Capture the cell that displays the provided text and extract its [x, y] central coordinate. 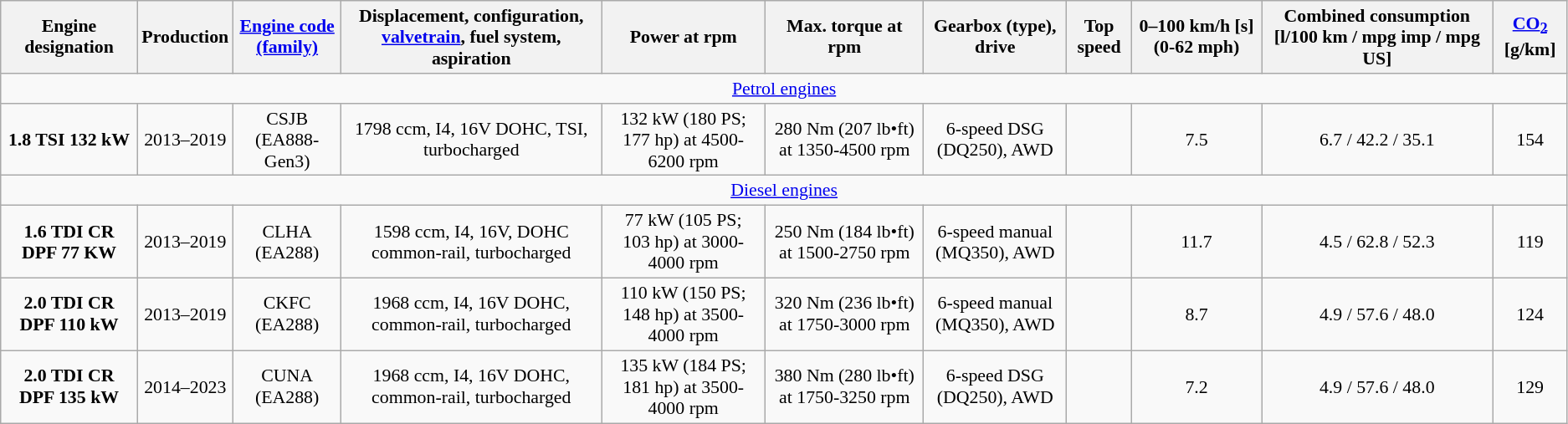
CUNA (EA288) [287, 386]
119 [1530, 241]
11.7 [1196, 241]
Diesel engines [785, 190]
1.6 TDI CR DPF 77 KW [69, 241]
129 [1530, 386]
380 Nm (280 lb•ft) at 1750-3250 rpm [845, 386]
320 Nm (236 lb•ft) at 1750-3000 rpm [845, 314]
132 kW (180 PS; 177 hp) at 4500-6200 rpm [684, 139]
Production [185, 37]
Displacement, configuration, valvetrain, fuel system, aspiration [472, 37]
1.8 TSI 132 kW [69, 139]
Petrol engines [785, 88]
110 kW (150 PS; 148 hp) at 3500-4000 rpm [684, 314]
2.0 TDI CR DPF 135 kW [69, 386]
Power at rpm [684, 37]
CO2 [g/km] [1530, 37]
2.0 TDI CR DPF 110 kW [69, 314]
135 kW (184 PS; 181 hp) at 3500-4000 rpm [684, 386]
154 [1530, 139]
Engine code (family) [287, 37]
8.7 [1196, 314]
Engine designation [69, 37]
7.2 [1196, 386]
124 [1530, 314]
Top speed [1099, 37]
Combined consumption [l/100 km / mpg imp / mpg US] [1377, 37]
Max. torque at rpm [845, 37]
250 Nm (184 lb•ft) at 1500-2750 rpm [845, 241]
280 Nm (207 lb•ft) at 1350-4500 rpm [845, 139]
Gearbox (type), drive [996, 37]
2014–2023 [185, 386]
6.7 / 42.2 / 35.1 [1377, 139]
CLHA (EA288) [287, 241]
0–100 km/h [s] (0-62 mph) [1196, 37]
7.5 [1196, 139]
CKFC (EA288) [287, 314]
77 kW (105 PS; 103 hp) at 3000-4000 rpm [684, 241]
CSJB (EA888-Gen3) [287, 139]
1598 ccm, I4, 16V, DOHC common-rail, turbocharged [472, 241]
1798 ccm, I4, 16V DOHC, TSI, turbocharged [472, 139]
4.5 / 62.8 / 52.3 [1377, 241]
